Return (x, y) of the center of cell containing provided text 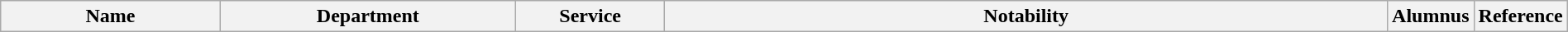
Name (111, 16)
Service (590, 16)
Notability (1026, 16)
Alumnus (1431, 16)
Reference (1520, 16)
Department (367, 16)
